Output the [X, Y] coordinate of the center of the cell containing the given text.  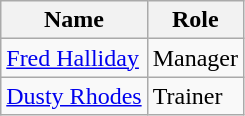
Role [195, 20]
Fred Halliday [74, 58]
Dusty Rhodes [74, 96]
Name [74, 20]
Trainer [195, 96]
Manager [195, 58]
